Extract the (x, y) coordinate from the center of the cell holding the provided text.  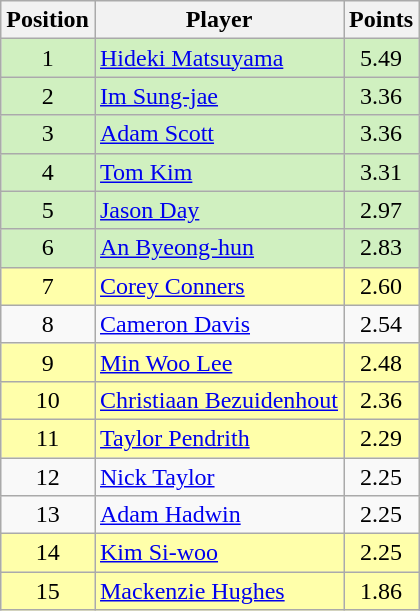
3.31 (382, 172)
Hideki Matsuyama (218, 58)
Jason Day (218, 210)
Nick Taylor (218, 477)
1 (48, 58)
5 (48, 210)
11 (48, 438)
Points (382, 20)
2.36 (382, 400)
Position (48, 20)
Kim Si-woo (218, 553)
12 (48, 477)
6 (48, 248)
Im Sung-jae (218, 96)
Taylor Pendrith (218, 438)
15 (48, 591)
8 (48, 324)
Cameron Davis (218, 324)
2.54 (382, 324)
Min Woo Lee (218, 362)
Christiaan Bezuidenhout (218, 400)
4 (48, 172)
5.49 (382, 58)
2.60 (382, 286)
7 (48, 286)
2.97 (382, 210)
An Byeong-hun (218, 248)
Mackenzie Hughes (218, 591)
10 (48, 400)
Adam Scott (218, 134)
2.83 (382, 248)
9 (48, 362)
Corey Conners (218, 286)
2.29 (382, 438)
2.48 (382, 362)
2 (48, 96)
1.86 (382, 591)
14 (48, 553)
Tom Kim (218, 172)
Adam Hadwin (218, 515)
3 (48, 134)
13 (48, 515)
Player (218, 20)
